Locate the cell with the specified text and output its [X, Y] center coordinate. 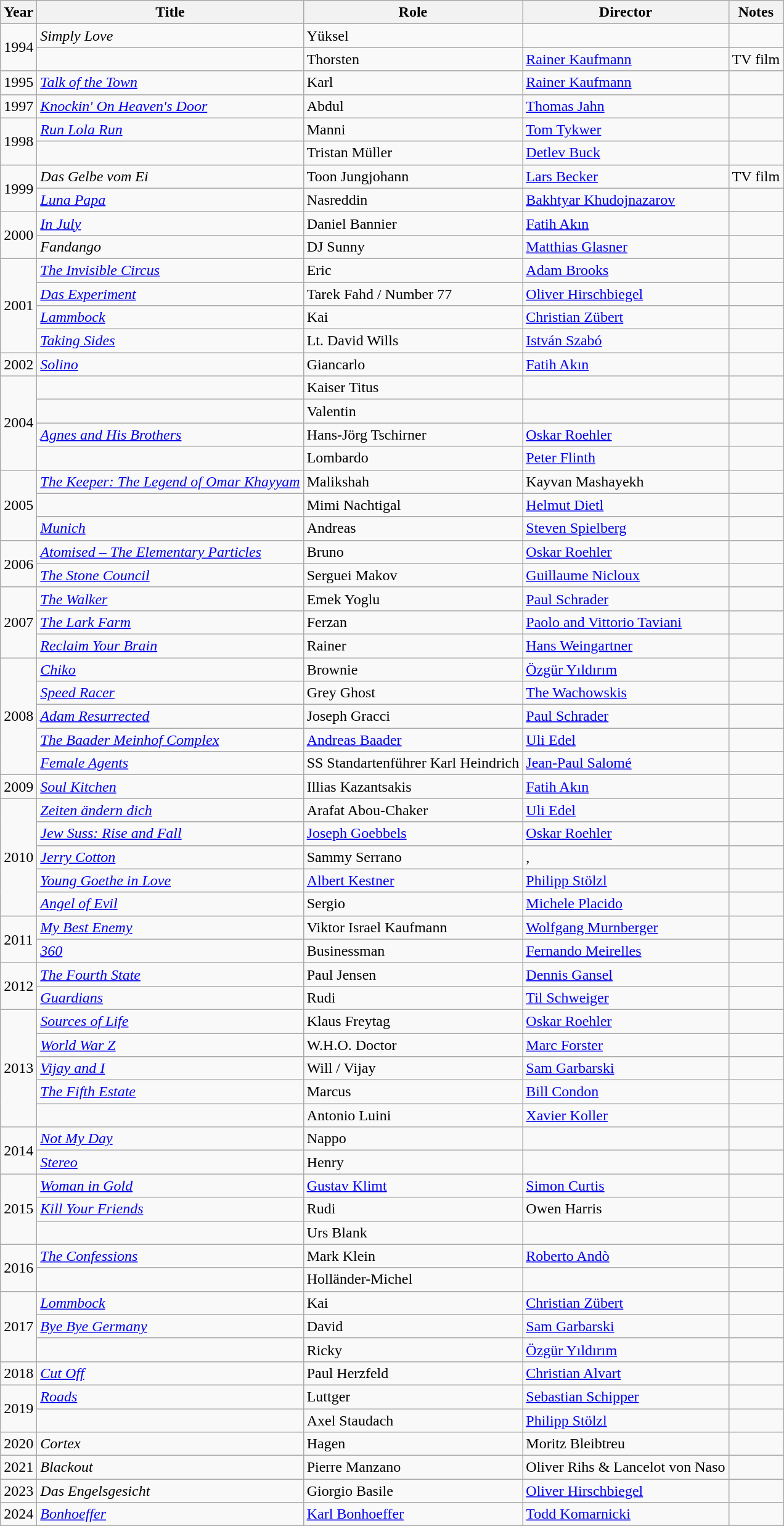
Agnes and His Brothers [170, 435]
Nappo [413, 1139]
The Stone Council [170, 575]
Lombardo [413, 458]
2005 [18, 505]
2000 [18, 235]
Jean-Paul Salomé [626, 763]
Reclaim Your Brain [170, 646]
Simon Curtis [626, 1186]
2004 [18, 423]
Christian Alvart [626, 1373]
Joseph Gracci [413, 716]
The Confessions [170, 1256]
Bakhtyar Khudojnazarov [626, 200]
In July [170, 223]
2006 [18, 564]
2007 [18, 622]
Thorsten [413, 59]
Owen Harris [626, 1209]
W.H.O. Doctor [413, 1045]
Title [170, 12]
2002 [18, 364]
Angel of Evil [170, 904]
Oliver Rihs & Lancelot von Naso [626, 1467]
The Fifth Estate [170, 1092]
The Fourth State [170, 974]
Gustav Klimt [413, 1186]
Marc Forster [626, 1045]
Kaiser Titus [413, 388]
Lars Becker [626, 176]
2016 [18, 1268]
Notes [756, 12]
Vijay and I [170, 1069]
Karl [413, 83]
Ferzan [413, 622]
Guillaume Nicloux [626, 575]
Businessman [413, 951]
Henry [413, 1162]
Jerry Cotton [170, 857]
Roads [170, 1397]
DJ Sunny [413, 247]
Hagen [413, 1444]
Fernando Meirelles [626, 951]
Peter Flinth [626, 458]
Serguei Makov [413, 575]
Guardians [170, 998]
Bonhoeffer [170, 1514]
Munich [170, 528]
2001 [18, 305]
2024 [18, 1514]
Lammbock [170, 318]
Eric [413, 270]
Woman in Gold [170, 1186]
Female Agents [170, 763]
, [626, 857]
360 [170, 951]
1995 [18, 83]
Karl Bonhoeffer [413, 1514]
Das Experiment [170, 294]
2014 [18, 1151]
Roberto Andò [626, 1256]
Illias Kazantsakis [413, 787]
Tristan Müller [413, 153]
Rainer [413, 646]
1997 [18, 106]
Talk of the Town [170, 83]
Valentin [413, 411]
2020 [18, 1444]
Manni [413, 129]
Mark Klein [413, 1256]
2010 [18, 857]
2018 [18, 1373]
Thomas Jahn [626, 106]
Daniel Bannier [413, 223]
The Invisible Circus [170, 270]
Marcus [413, 1092]
1999 [18, 188]
Nasreddin [413, 200]
Pierre Manzano [413, 1467]
Paul Herzfeld [413, 1373]
Holländer-Michel [413, 1279]
2021 [18, 1467]
Detlev Buck [626, 153]
The Wachowskis [626, 693]
Sergio [413, 904]
2023 [18, 1491]
Grey Ghost [413, 693]
2009 [18, 787]
Lt. David Wills [413, 341]
Klaus Freytag [413, 1021]
1998 [18, 141]
Das Engelsgesicht [170, 1491]
The Lark Farm [170, 622]
The Walker [170, 599]
Brownie [413, 669]
Albert Kestner [413, 880]
Michele Placido [626, 904]
Tarek Fahd / Number 77 [413, 294]
Director [626, 12]
Role [413, 12]
Helmut Dietl [626, 505]
The Keeper: The Legend of Omar Khayyam [170, 482]
2019 [18, 1408]
Giorgio Basile [413, 1491]
Sebastian Schipper [626, 1397]
Knockin' On Heaven's Door [170, 106]
Adam Resurrected [170, 716]
World War Z [170, 1045]
2012 [18, 986]
Steven Spielberg [626, 528]
Tom Tykwer [626, 129]
Cut Off [170, 1373]
Ricky [413, 1350]
Solino [170, 364]
Giancarlo [413, 364]
Antonio Luini [413, 1115]
Andreas [413, 528]
Sammy Serrano [413, 857]
István Szabó [626, 341]
Joseph Goebbels [413, 834]
2015 [18, 1209]
Sources of Life [170, 1021]
Bill Condon [626, 1092]
Paolo and Vittorio Taviani [626, 622]
Adam Brooks [626, 270]
Axel Staudach [413, 1420]
The Baader Meinhof Complex [170, 740]
Bruno [413, 552]
Xavier Koller [626, 1115]
Speed Racer [170, 693]
David [413, 1326]
Kayvan Mashayekh [626, 482]
Viktor Israel Kaufmann [413, 927]
Matthias Glasner [626, 247]
Andreas Baader [413, 740]
Zeiten ändern dich [170, 810]
Not My Day [170, 1139]
Jew Suss: Rise and Fall [170, 834]
Toon Jungjohann [413, 176]
Will / Vijay [413, 1069]
Young Goethe in Love [170, 880]
Cortex [170, 1444]
Wolfgang Murnberger [626, 927]
SS Standartenführer Karl Heindrich [413, 763]
Kill Your Friends [170, 1209]
My Best Enemy [170, 927]
Luttger [413, 1397]
Hans-Jörg Tschirner [413, 435]
Dennis Gansel [626, 974]
Til Schweiger [626, 998]
Bye Bye Germany [170, 1326]
Blackout [170, 1467]
Yüksel [413, 36]
Todd Komarnicki [626, 1514]
Paul Jensen [413, 974]
Stereo [170, 1162]
Emek Yoglu [413, 599]
2008 [18, 716]
Das Gelbe vom Ei [170, 176]
Hans Weingartner [626, 646]
Abdul [413, 106]
2013 [18, 1068]
Lommbock [170, 1303]
Year [18, 12]
Atomised – The Elementary Particles [170, 552]
Arafat Abou-Chaker [413, 810]
Chiko [170, 669]
1994 [18, 47]
Taking Sides [170, 341]
Urs Blank [413, 1233]
Mimi Nachtigal [413, 505]
Luna Papa [170, 200]
Run Lola Run [170, 129]
Malikshah [413, 482]
2011 [18, 939]
Simply Love [170, 36]
Fandango [170, 247]
Moritz Bleibtreu [626, 1444]
2017 [18, 1326]
Soul Kitchen [170, 787]
